Return [x, y] of the center of cell containing provided text 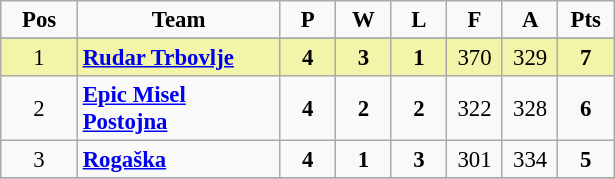
328 [530, 108]
370 [475, 58]
329 [530, 58]
Rudar Trbovlje [178, 58]
7 [586, 58]
Epic Misel Postojna [178, 108]
Pos [40, 20]
6 [586, 108]
5 [586, 160]
W [364, 20]
301 [475, 160]
P [308, 20]
Pts [586, 20]
L [419, 20]
334 [530, 160]
Rogaška [178, 160]
322 [475, 108]
F [475, 20]
A [530, 20]
Team [178, 20]
